Detect which cell encompasses the target text, then output its [x, y] center coordinate. 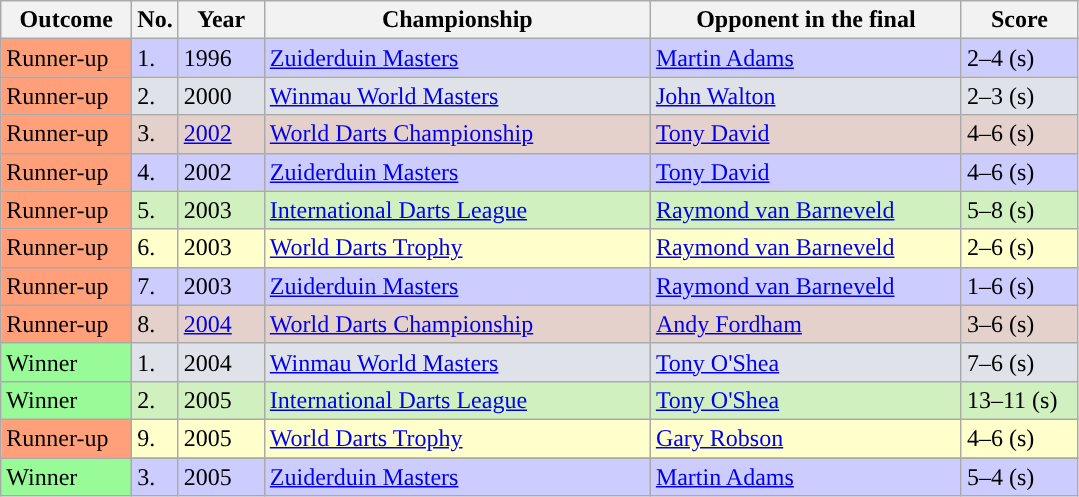
Championship [457, 20]
No. [155, 20]
Score [1019, 20]
7–6 (s) [1019, 362]
Opponent in the final [806, 20]
9. [155, 438]
4. [155, 172]
2000 [221, 96]
3–6 (s) [1019, 324]
8. [155, 324]
5. [155, 210]
2–3 (s) [1019, 96]
Outcome [66, 20]
John Walton [806, 96]
7. [155, 286]
Year [221, 20]
2–6 (s) [1019, 248]
1–6 (s) [1019, 286]
Gary Robson [806, 438]
5–8 (s) [1019, 210]
Andy Fordham [806, 324]
2–4 (s) [1019, 58]
5–4 (s) [1019, 477]
6. [155, 248]
13–11 (s) [1019, 400]
1996 [221, 58]
